Determine the [x, y] coordinate at the center of the cell enclosing the given text.  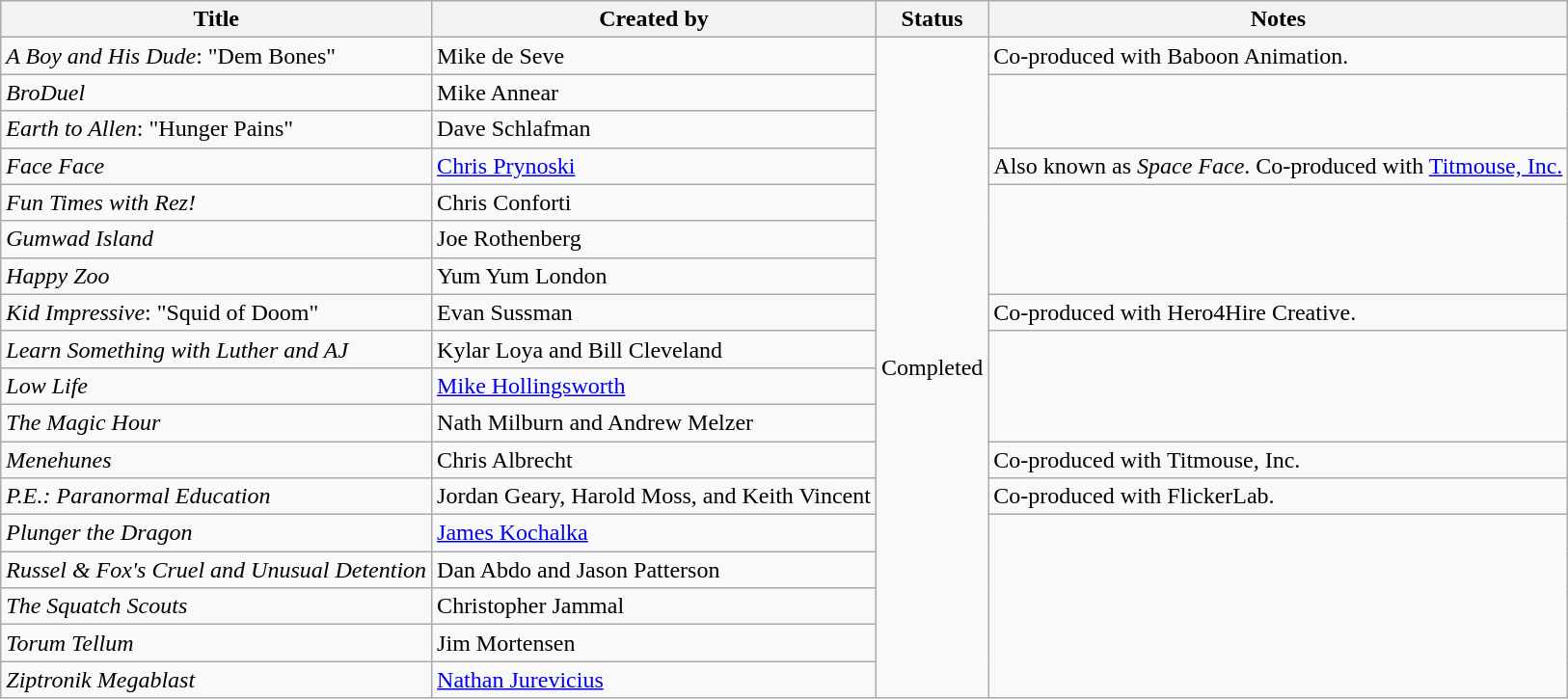
Christopher Jammal [654, 606]
Dan Abdo and Jason Patterson [654, 570]
Mike Hollingsworth [654, 386]
Torum Tellum [216, 643]
Kid Impressive: "Squid of Doom" [216, 312]
Also known as Space Face. Co-produced with Titmouse, Inc. [1279, 166]
Face Face [216, 166]
The Squatch Scouts [216, 606]
Chris Albrecht [654, 460]
Menehunes [216, 460]
James Kochalka [654, 533]
BroDuel [216, 93]
Ziptronik Megablast [216, 680]
P.E.: Paranormal Education [216, 497]
Fun Times with Rez! [216, 202]
Kylar Loya and Bill Cleveland [654, 349]
Yum Yum London [654, 276]
Plunger the Dragon [216, 533]
Jim Mortensen [654, 643]
Mike de Seve [654, 56]
Notes [1279, 19]
Co-produced with Baboon Animation. [1279, 56]
Russel & Fox's Cruel and Unusual Detention [216, 570]
Learn Something with Luther and AJ [216, 349]
Chris Prynoski [654, 166]
Happy Zoo [216, 276]
Title [216, 19]
Co-produced with Hero4Hire Creative. [1279, 312]
Joe Rothenberg [654, 239]
Nath Milburn and Andrew Melzer [654, 422]
Dave Schlafman [654, 129]
Completed [932, 368]
Chris Conforti [654, 202]
Evan Sussman [654, 312]
Gumwad Island [216, 239]
Mike Annear [654, 93]
The Magic Hour [216, 422]
Jordan Geary, Harold Moss, and Keith Vincent [654, 497]
A Boy and His Dude: "Dem Bones" [216, 56]
Earth to Allen: "Hunger Pains" [216, 129]
Created by [654, 19]
Status [932, 19]
Low Life [216, 386]
Co-produced with Titmouse, Inc. [1279, 460]
Nathan Jurevicius [654, 680]
Co-produced with FlickerLab. [1279, 497]
